Pinpoint the cell where the given text exists, returning its [X, Y] midpoint coordinate. 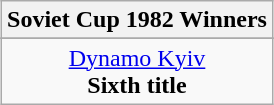
Soviet Cup 1982 Winners [138, 20]
Dynamo KyivSixth title [138, 72]
